Scan for the cell matching the given text and deliver its (x, y) coordinate at center. 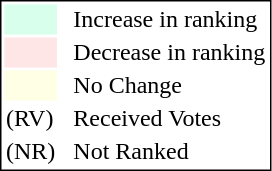
Not Ranked (170, 151)
No Change (170, 85)
(NR) (30, 151)
Increase in ranking (170, 19)
(RV) (30, 119)
Decrease in ranking (170, 53)
Received Votes (170, 119)
